Identify which cell holds the provided text, then report its [x, y] central coordinate. 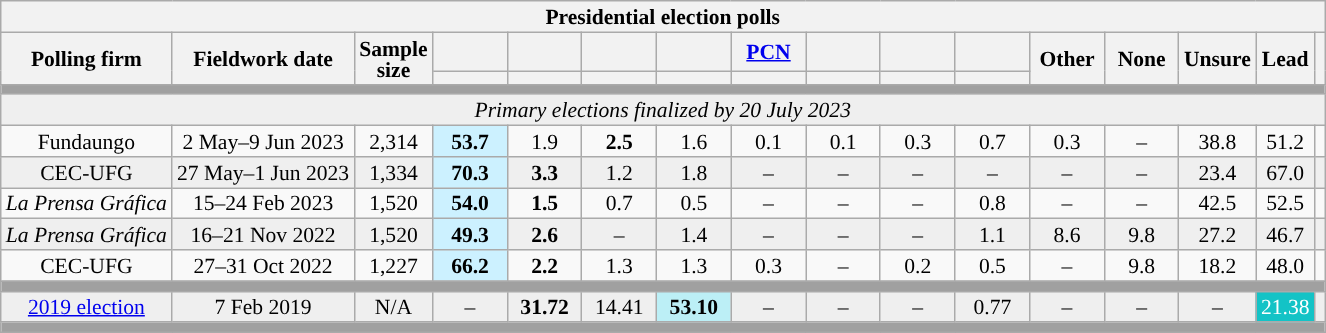
2 May–9 Jun 2023 [263, 142]
54.0 [470, 204]
38.8 [1218, 142]
PCN [768, 52]
1.4 [694, 234]
70.3 [470, 172]
Unsure [1218, 58]
Fieldwork date [263, 58]
27 May–1 Jun 2023 [263, 172]
1,227 [393, 266]
1.6 [694, 142]
14.41 [620, 306]
7 Feb 2019 [263, 306]
16–21 Nov 2022 [263, 234]
2019 election [86, 306]
42.5 [1218, 204]
31.72 [544, 306]
1.8 [694, 172]
27–31 Oct 2022 [263, 266]
49.3 [470, 234]
67.0 [1286, 172]
2,314 [393, 142]
53.7 [470, 142]
1,334 [393, 172]
46.7 [1286, 234]
1.1 [992, 234]
Lead [1286, 58]
Presidential election polls [663, 16]
1.2 [620, 172]
53.10 [694, 306]
Primary elections finalized by 20 July 2023 [663, 110]
0.2 [918, 266]
1.9 [544, 142]
0.77 [992, 306]
8.6 [1068, 234]
2.2 [544, 266]
3.3 [544, 172]
Other [1068, 58]
52.5 [1286, 204]
1.5 [544, 204]
15–24 Feb 2023 [263, 204]
None [1142, 58]
Samplesize [393, 58]
Polling firm [86, 58]
2.6 [544, 234]
27.2 [1218, 234]
18.2 [1218, 266]
48.0 [1286, 266]
66.2 [470, 266]
0.8 [992, 204]
2.5 [620, 142]
23.4 [1218, 172]
21.38 [1286, 306]
N/A [393, 306]
51.2 [1286, 142]
Fundaungo [86, 142]
